Identify which cell holds the provided text, then report its [x, y] central coordinate. 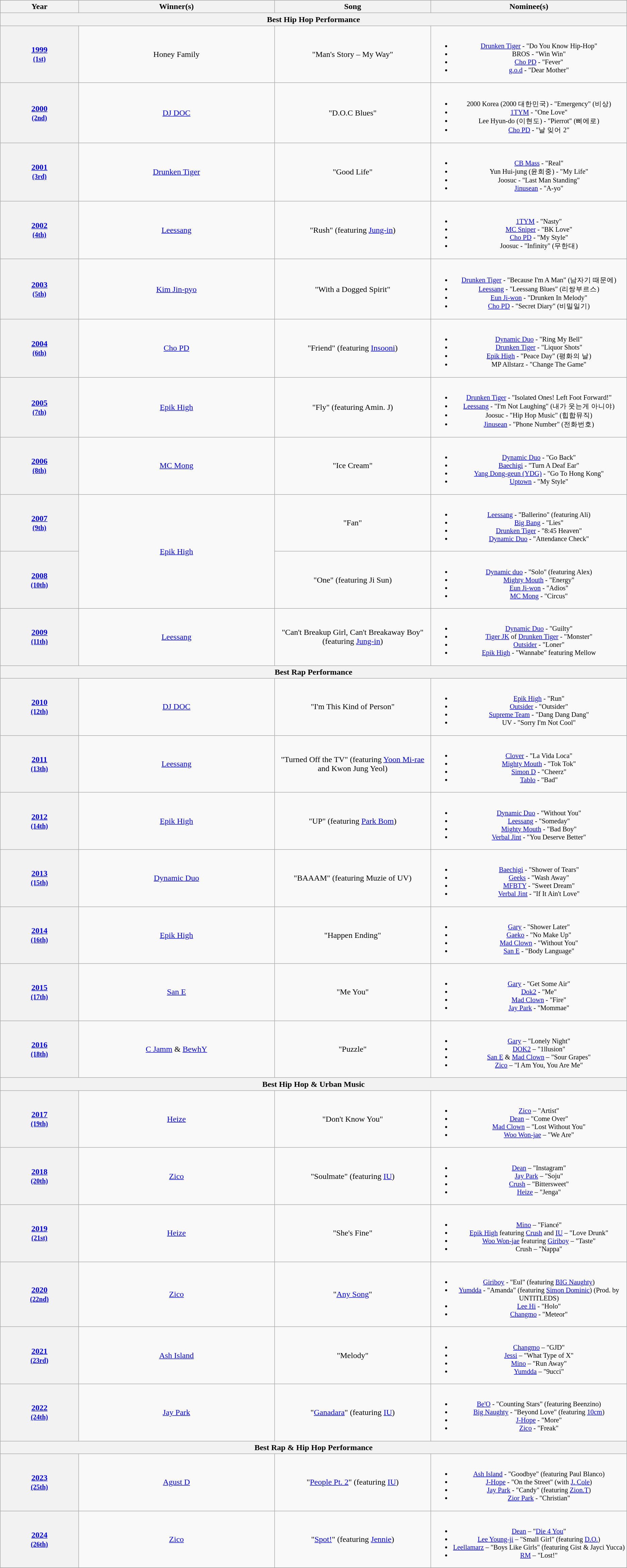
Drunken Tiger - "Because I'm A Man" (남자기 때문에)Leessang - "Leessang Blues" (리쌍부르스)Eun Ji-won - "Drunken In Melody"Cho PD - "Secret Diary" (비밀일기) [529, 289]
Dynamic Duo - "Go Back"Baechigi - "Turn A Deaf Ear"Yang Dong-geun (YDG) - "Go To Hong Kong"Uptown - "My Style" [529, 466]
Kim Jin-pyo [177, 289]
"Turned Off the TV" (featuring Yoon Mi-rae and Kwon Jung Yeol) [353, 764]
Gary – "Lonely Night"DOK2 – "1llusion"San E & Mad Clown – "Sour Grapes"Zico – "I Am You, You Are Me" [529, 1049]
2014(16th) [40, 935]
"Melody" [353, 1355]
2024(26th) [40, 1539]
Dean – "Die 4 You"Lee Young-ji – "Small Girl" (featuring D.O.)Leellamarz – "Boys Like Girls" (featuring Gist & Jayci Yucca)RM – "Lost!" [529, 1539]
Honey Family [177, 54]
"UP" (featuring Park Bom) [353, 821]
2021(23rd) [40, 1355]
2009(11th) [40, 637]
"Fan" [353, 523]
Giriboy - "Eul" (featuring BIG Naughty)Yumdda - "Amanda" (featuring Simon Dominic) (Prod. by UNTITLEDS)Lee Hi - "Holo"Changmo - "Meteor" [529, 1294]
"Me You" [353, 992]
Dynamic Duo [177, 878]
Changmo – "GJD"Jessi – "What Type of X"Mino – "Run Away"Yumdda – "9ucci" [529, 1355]
Dynamic Duo - "Ring My Bell"Drunken Tiger - "Liquor Shots"Epik High - "Peace Day" (평화의 날)MP Allstarz - "Change The Game" [529, 348]
2015(17th) [40, 992]
Best Hip Hop & Urban Music [313, 1084]
Best Hip Hop Performance [313, 19]
Song [353, 7]
Dynamic Duo - "Guilty"Tiger JK of Drunken Tiger - "Monster"Outsider - "Loner"Epik High - "Wannabe" featuring Mellow [529, 637]
Drunken Tiger - "Do You Know Hip-Hop"BROS - "Win Win"Cho PD - "Fever"g.o.d - "Dear Mother" [529, 54]
2006(8th) [40, 466]
Ash Island - "Goodbye" (featuring Paul Blanco)J-Hope - "On the Street" (with J. Cole)Jay Park - "Candy" (featuring Zion.T)Zior Park - "Christian" [529, 1482]
1999(1st) [40, 54]
2008(10th) [40, 580]
Best Rap Performance [313, 672]
Baechigi - "Shower of Tears"Geeks - "Wash Away"MFBTY - "Sweet Dream"Verbal Jint - "If It Ain't Love" [529, 878]
Leessang - "Ballerino" (featuring Ali)Big Bang - "Lies"Drunken Tiger - "8:45 Heaven"Dynamic Duo - "Attendance Check" [529, 523]
Nominee(s) [529, 7]
Winner(s) [177, 7]
2000 Korea (2000 대한민국) - "Emergency" (비상)1TYM - "One Love"Lee Hyun-do (이현도) - "Pierrot" (삐에로)Cho PD - "날 잊어 2" [529, 113]
"Ice Cream" [353, 466]
"Puzzle" [353, 1049]
2010(12th) [40, 707]
"Happen Ending" [353, 935]
2018(20th) [40, 1176]
2023(25th) [40, 1482]
"Any Song" [353, 1294]
Epik High - "Run"Outsider - "Outsider"Supreme Team - "Dang Dang Dang"UV - "Sorry I'm Not Cool" [529, 707]
"One" (featuring Ji Sun) [353, 580]
"Man's Story – My Way" [353, 54]
"D.O.C Blues" [353, 113]
2013(15th) [40, 878]
2007(9th) [40, 523]
San E [177, 992]
2012(14th) [40, 821]
Ash Island [177, 1355]
2020(22nd) [40, 1294]
Agust D [177, 1482]
Cho PD [177, 348]
"With a Dogged Spirit" [353, 289]
2005(7th) [40, 407]
C Jamm & BewhY [177, 1049]
2003(5th) [40, 289]
Best Rap & Hip Hop Performance [313, 1447]
CB Mass - "Real"Yun Hui-jung (윤희중) - "My Life"Joosuc - "Last Man Standing"Jinusean - "A-yo" [529, 172]
Jay Park [177, 1412]
"Good Life" [353, 172]
"Friend" (featuring Insooni) [353, 348]
2001(3rd) [40, 172]
"Can't Breakup Girl, Can't Breakaway Boy" (featuring Jung-in) [353, 637]
"I'm This Kind of Person" [353, 707]
2004(6th) [40, 348]
"Ganadara" (featuring IU) [353, 1412]
Be'O - "Counting Stars" (featuring Beenzino)Big Naughty - "Beyond Love" (featuring 10cm)J-Hope - "More"Zico - "Freak" [529, 1412]
2017(19th) [40, 1119]
Dean – "Instagram"Jay Park – "Soju"Crush – "Bittersweet"Heize – "Jenga" [529, 1176]
2019(21st) [40, 1233]
Year [40, 7]
"People Pt. 2" (featuring IU) [353, 1482]
2016(18th) [40, 1049]
Dynamic duo - "Solo" (featuring Alex)Mighty Mouth - "Energy"Eun Ji-won - "Adios"MC Mong - "Circus" [529, 580]
Zico – "Artist"Dean – "Come Over"Mad Clown – "Lost Without You"Woo Won-jae – "We Are" [529, 1119]
MC Mong [177, 466]
2000(2nd) [40, 113]
"Soulmate" (featuring IU) [353, 1176]
1TYM - "Nasty"MC Sniper - "BK Love"Cho PD - "My Style"Joosuc - "Infinity" (무한대) [529, 230]
Drunken Tiger [177, 172]
Gary - "Get Some Air"Dok2 - "Me"Mad Clown - "Fire"Jay Park - "Mommae" [529, 992]
Mino – "Fiancé"Epik High featuring Crush and IU – "Love Drunk"Woo Won-jae featuring Giriboy – "Taste"Crush – "Nappa" [529, 1233]
Clover - "La Vida Loca"Mighty Mouth - "Tok Tok"Simon D - "Cheerz"Tablo - "Bad" [529, 764]
2011(13th) [40, 764]
"BAAAM" (featuring Muzie of UV) [353, 878]
Gary - "Shower Later"Gaeko - "No Make Up"Mad Clown - "Without You"San E - "Body Language" [529, 935]
"Spot!" (featuring Jennie) [353, 1539]
"Rush" (featuring Jung-in) [353, 230]
2022(24th) [40, 1412]
Dynamic Duo - "Without You"Leessang - "Someday"Mighty Mouth - "Bad Boy"Verbal Jint - "You Deserve Better" [529, 821]
"Fly" (featuring Amin. J) [353, 407]
"Don't Know You" [353, 1119]
"She's Fine" [353, 1233]
2002(4th) [40, 230]
